Find where the given text appears and provide that cell's center as (X, Y) coordinate. 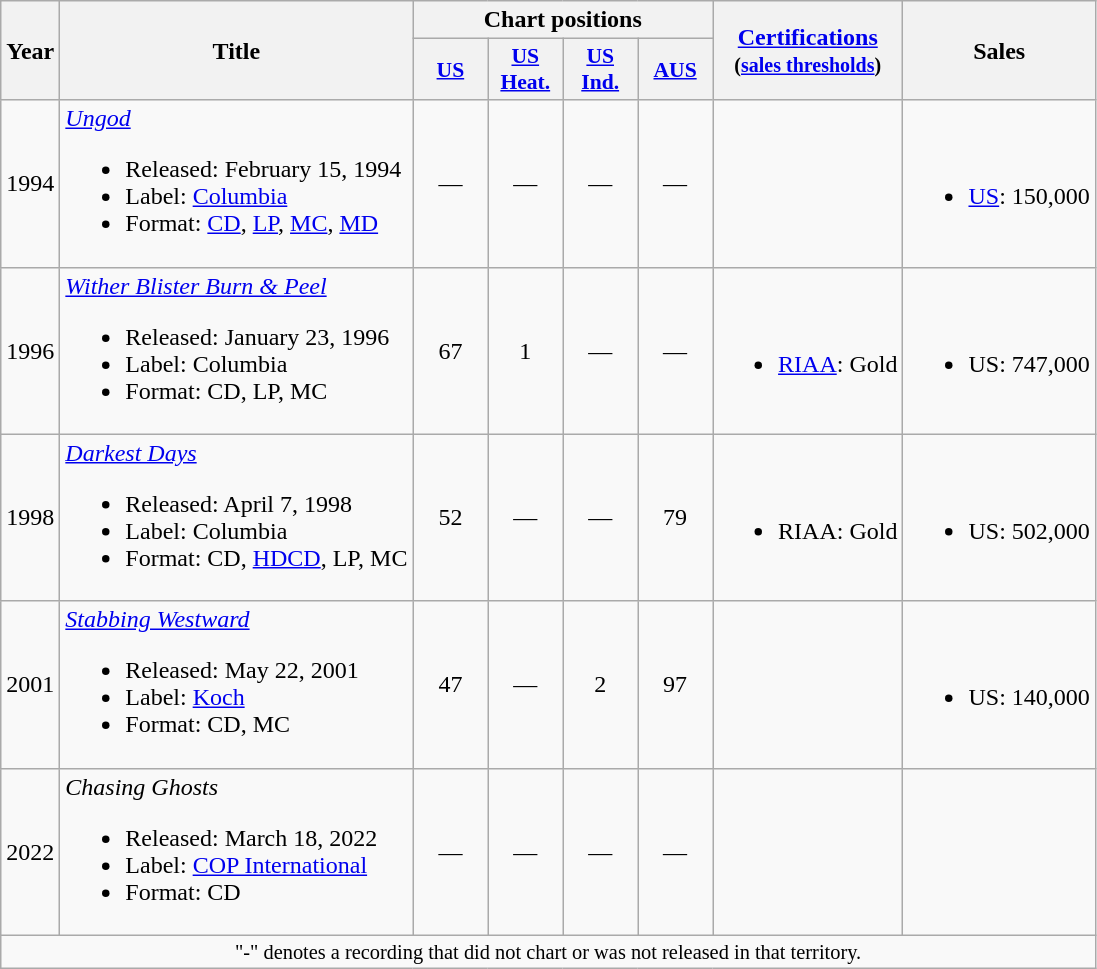
1994 (30, 184)
1998 (30, 518)
Sales (999, 50)
2022 (30, 852)
47 (450, 684)
97 (676, 684)
AUS (676, 70)
Year (30, 50)
52 (450, 518)
79 (676, 518)
UngodReleased: February 15, 1994Label: ColumbiaFormat: CD, LP, MC, MD (236, 184)
1 (526, 350)
US: 140,000 (999, 684)
Certifications(sales thresholds) (808, 50)
2 (600, 684)
US Ind. (600, 70)
1996 (30, 350)
Title (236, 50)
Chart positions (563, 20)
US Heat. (526, 70)
US: 150,000 (999, 184)
2001 (30, 684)
US: 747,000 (999, 350)
US: 502,000 (999, 518)
Wither Blister Burn & PeelReleased: January 23, 1996Label: ColumbiaFormat: CD, LP, MC (236, 350)
Stabbing WestwardReleased: May 22, 2001Label: KochFormat: CD, MC (236, 684)
US (450, 70)
"-" denotes a recording that did not chart or was not released in that territory. (548, 952)
67 (450, 350)
Darkest DaysReleased: April 7, 1998Label: ColumbiaFormat: CD, HDCD, LP, MC (236, 518)
Chasing GhostsReleased: March 18, 2022Label: COP InternationalFormat: CD (236, 852)
